Return the (X, Y) coordinate for the center point of the cell that contains the specified text.  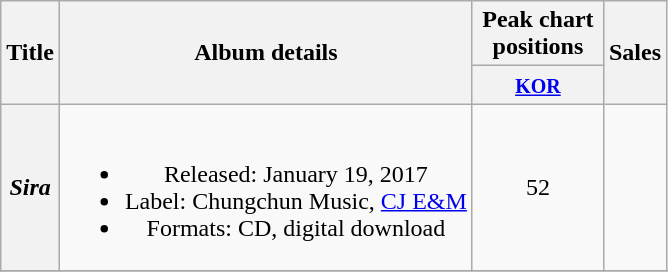
Sales (634, 52)
Peak chart positions (538, 34)
Album details (266, 52)
52 (538, 188)
Sira (30, 188)
Title (30, 52)
KOR (538, 85)
Released: January 19, 2017Label: Chungchun Music, CJ E&MFormats: CD, digital download (266, 188)
